Provide the (X, Y) coordinate of the cell's center where the given text is located.  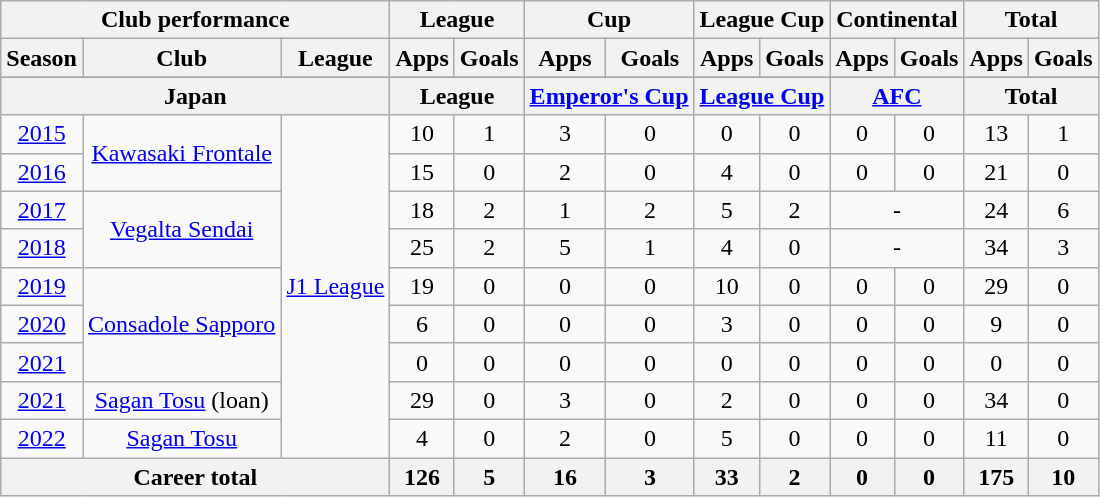
Sagan Tosu (loan) (181, 400)
13 (996, 134)
Cup (609, 20)
Continental (897, 20)
Consadole Sapporo (181, 324)
Vegalta Sendai (181, 229)
18 (422, 210)
AFC (897, 96)
Emperor's Cup (609, 96)
Japan (196, 96)
11 (996, 438)
2022 (42, 438)
2018 (42, 248)
Kawasaki Frontale (181, 153)
25 (422, 248)
126 (422, 477)
9 (996, 324)
J1 League (336, 286)
16 (565, 477)
15 (422, 172)
175 (996, 477)
2019 (42, 286)
2015 (42, 134)
24 (996, 210)
Sagan Tosu (181, 438)
2020 (42, 324)
Season (42, 58)
19 (422, 286)
2016 (42, 172)
Career total (196, 477)
33 (726, 477)
Club performance (196, 20)
Club (181, 58)
21 (996, 172)
2017 (42, 210)
